Determine the [X, Y] coordinate at the center of the cell enclosing the given text.  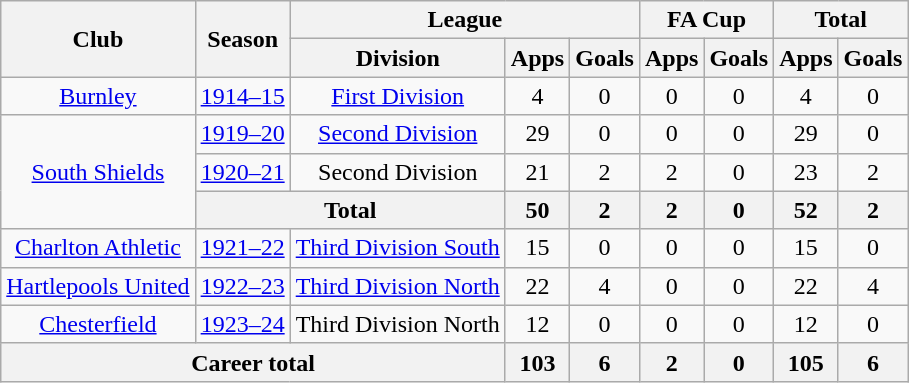
1919–20 [242, 134]
103 [537, 362]
50 [537, 210]
23 [806, 172]
Hartlepools United [98, 286]
Career total [254, 362]
Charlton Athletic [98, 248]
Club [98, 39]
Third Division South [398, 248]
1914–15 [242, 96]
Division [398, 58]
First Division [398, 96]
1923–24 [242, 324]
52 [806, 210]
Burnley [98, 96]
105 [806, 362]
League [464, 20]
Season [242, 39]
Chesterfield [98, 324]
1921–22 [242, 248]
FA Cup [706, 20]
South Shields [98, 172]
21 [537, 172]
1922–23 [242, 286]
1920–21 [242, 172]
